Find where the given text appears and provide that cell's center as [X, Y] coordinate. 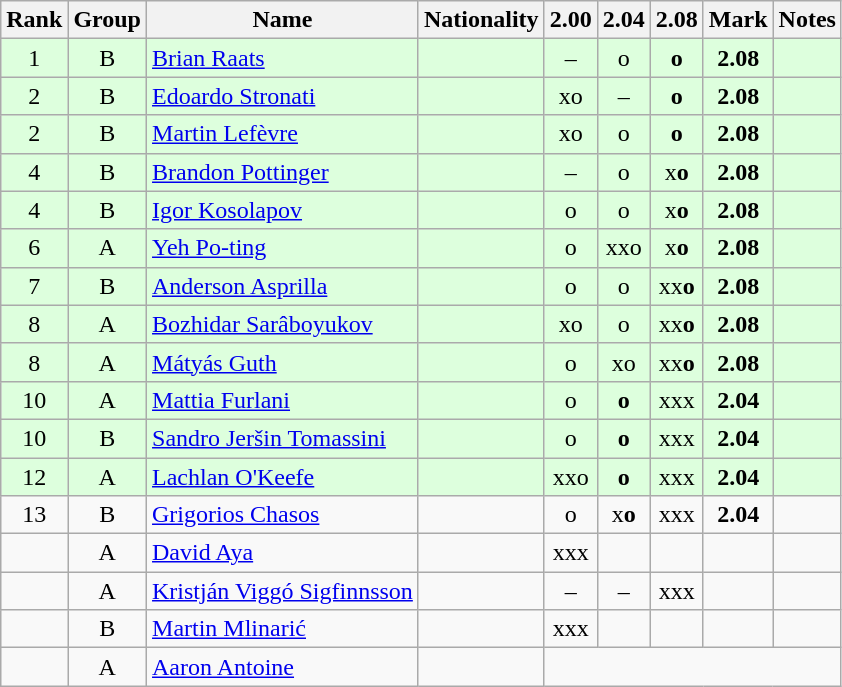
Martin Lefèvre [283, 134]
Name [283, 20]
Kristján Viggó Sigfinnsson [283, 591]
6 [34, 248]
Anderson Asprilla [283, 286]
Bozhidar Sarâboyukov [283, 324]
Brian Raats [283, 58]
Aaron Antoine [283, 667]
Group [108, 20]
Edoardo Stronati [283, 96]
David Aya [283, 553]
Igor Kosolapov [283, 210]
7 [34, 286]
Martin Mlinarić [283, 629]
Brandon Pottinger [283, 172]
13 [34, 515]
Lachlan O'Keefe [283, 477]
Mattia Furlani [283, 400]
Sandro Jeršin Tomassini [283, 438]
Mark [738, 20]
Rank [34, 20]
Yeh Po-ting [283, 248]
12 [34, 477]
Mátyás Guth [283, 362]
Nationality [481, 20]
Grigorios Chasos [283, 515]
Notes [807, 20]
1 [34, 58]
2.00 [570, 20]
